Provide the (x, y) coordinate of the cell's center where the given text is located.  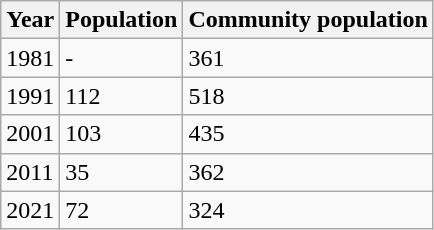
435 (308, 134)
112 (122, 96)
1981 (30, 58)
- (122, 58)
2021 (30, 210)
103 (122, 134)
2001 (30, 134)
Population (122, 20)
2011 (30, 172)
Year (30, 20)
518 (308, 96)
72 (122, 210)
361 (308, 58)
324 (308, 210)
Community population (308, 20)
362 (308, 172)
1991 (30, 96)
35 (122, 172)
